Return the (X, Y) coordinate for the center point of the cell that contains the specified text.  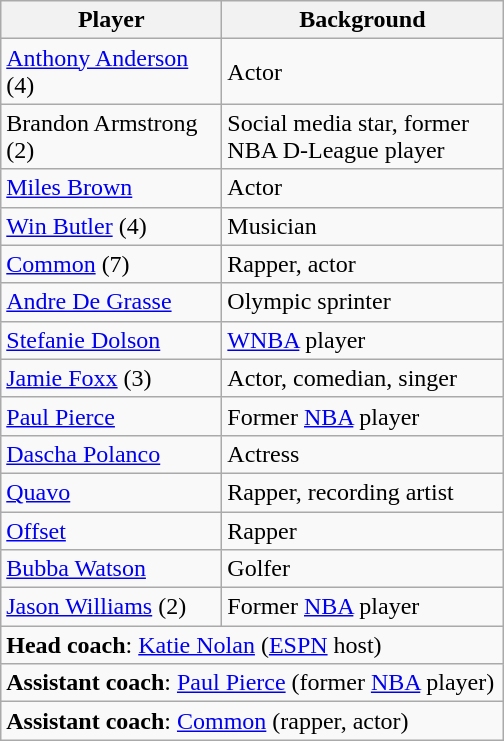
Assistant coach: Common (rapper, actor) (252, 721)
Jason Williams (2) (112, 607)
Social media star, former NBA D-League player (362, 136)
Assistant coach: Paul Pierce (former NBA player) (252, 683)
Offset (112, 531)
Rapper (362, 531)
Andre De Grasse (112, 302)
Brandon Armstrong (2) (112, 136)
Win Butler (4) (112, 226)
Rapper, actor (362, 264)
Miles Brown (112, 188)
Player (112, 20)
Stefanie Dolson (112, 340)
Bubba Watson (112, 569)
Jamie Foxx (3) (112, 378)
Paul Pierce (112, 416)
Dascha Polanco (112, 454)
Common (7) (112, 264)
Actor, comedian, singer (362, 378)
Olympic sprinter (362, 302)
WNBA player (362, 340)
Actress (362, 454)
Background (362, 20)
Head coach: Katie Nolan (ESPN host) (252, 645)
Musician (362, 226)
Golfer (362, 569)
Rapper, recording artist (362, 492)
Quavo (112, 492)
Anthony Anderson (4) (112, 72)
